Identify which cell holds the provided text, then report its (x, y) central coordinate. 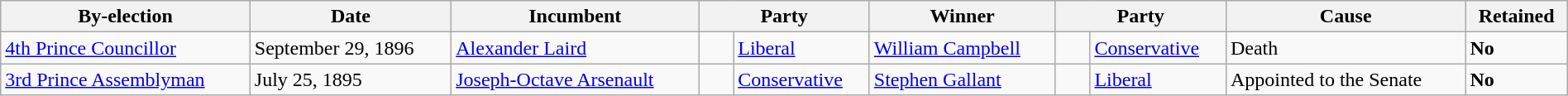
September 29, 1896 (351, 48)
Winner (963, 17)
Joseph-Octave Arsenault (576, 79)
Stephen Gallant (963, 79)
July 25, 1895 (351, 79)
Date (351, 17)
Retained (1517, 17)
Cause (1346, 17)
William Campbell (963, 48)
Alexander Laird (576, 48)
4th Prince Councillor (126, 48)
By-election (126, 17)
Appointed to the Senate (1346, 79)
Incumbent (576, 17)
3rd Prince Assemblyman (126, 79)
Death (1346, 48)
